For the text-containing cell, return its midpoint in [X, Y] coordinate format. 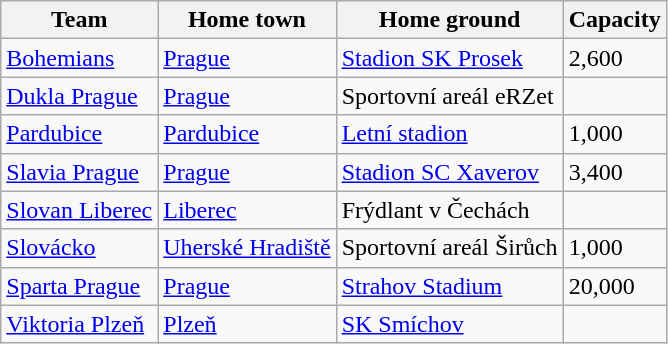
SK Smíchov [450, 324]
Home town [247, 20]
Sportovní areál eRZet [450, 96]
2,600 [614, 58]
Frýdlant v Čechách [450, 210]
Team [80, 20]
Strahov Stadium [450, 286]
Uherské Hradiště [247, 248]
Sparta Prague [80, 286]
Bohemians [80, 58]
Capacity [614, 20]
Liberec [247, 210]
Letní stadion [450, 134]
Dukla Prague [80, 96]
Viktoria Plzeň [80, 324]
Plzeň [247, 324]
Stadion SC Xaverov [450, 172]
3,400 [614, 172]
Slovácko [80, 248]
Home ground [450, 20]
20,000 [614, 286]
Sportovní areál Širůch [450, 248]
Stadion SK Prosek [450, 58]
Slavia Prague [80, 172]
Slovan Liberec [80, 210]
